Output the [x, y] coordinate of the center of the cell containing the given text.  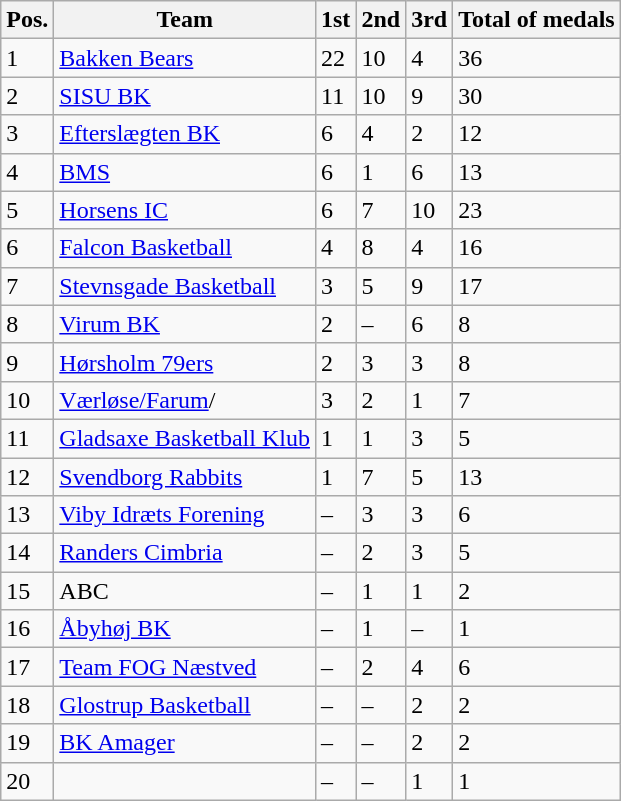
Svendborg Rabbits [185, 477]
22 [335, 58]
23 [537, 210]
BMS [185, 172]
30 [537, 96]
Team FOG Næstved [185, 667]
14 [28, 553]
Total of medals [537, 20]
BK Amager [185, 743]
Bakken Bears [185, 58]
Viby Idræts Forening [185, 515]
Virum BK [185, 324]
Horsens IC [185, 210]
Åbyhøj BK [185, 629]
Pos. [28, 20]
ABC [185, 591]
Efterslægten BK [185, 134]
Gladsaxe Basketball Klub [185, 438]
Stevnsgade Basketball [185, 286]
15 [28, 591]
Randers Cimbria [185, 553]
19 [28, 743]
Værløse/Farum/ [185, 400]
Team [185, 20]
1st [335, 20]
Glostrup Basketball [185, 705]
Falcon Basketball [185, 248]
2nd [381, 20]
18 [28, 705]
3rd [430, 20]
Hørsholm 79ers [185, 362]
20 [28, 781]
SISU BK [185, 96]
36 [537, 58]
